Extract the [X, Y] coordinate from the center of the cell holding the provided text.  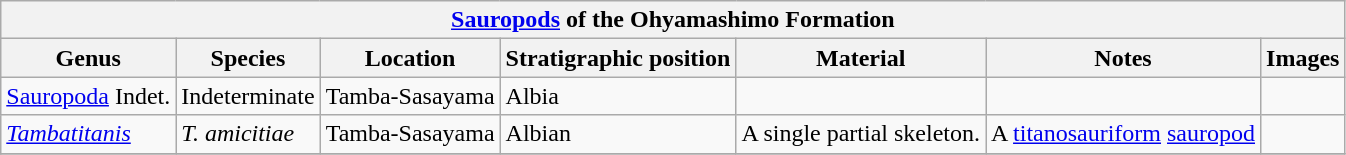
Sauropods of the Ohyamashimo Formation [673, 20]
Images [1303, 58]
A titanosauriform sauropod [1124, 134]
Tambatitanis [88, 134]
Notes [1124, 58]
Genus [88, 58]
Material [861, 58]
A single partial skeleton. [861, 134]
Albia [618, 96]
Species [248, 58]
Sauropoda Indet. [88, 96]
Stratigraphic position [618, 58]
Albian [618, 134]
Location [410, 58]
T. amicitiae [248, 134]
Indeterminate [248, 96]
